Detect which cell encompasses the target text, then output its (x, y) center coordinate. 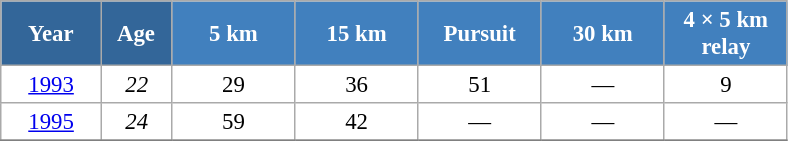
29 (234, 85)
Age (136, 34)
1993 (52, 85)
5 km (234, 34)
1995 (52, 122)
51 (480, 85)
36 (356, 85)
42 (356, 122)
15 km (356, 34)
22 (136, 85)
9 (726, 85)
59 (234, 122)
Year (52, 34)
30 km (602, 34)
24 (136, 122)
Pursuit (480, 34)
4 × 5 km relay (726, 34)
